For the text-containing cell, return its midpoint in [X, Y] coordinate format. 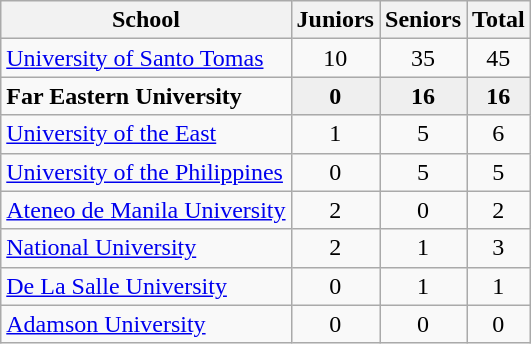
Ateneo de Manila University [146, 210]
10 [335, 58]
University of the East [146, 134]
University of Santo Tomas [146, 58]
Total [499, 20]
School [146, 20]
De La Salle University [146, 286]
Adamson University [146, 324]
35 [424, 58]
Far Eastern University [146, 96]
National University [146, 248]
6 [499, 134]
Seniors [424, 20]
3 [499, 248]
45 [499, 58]
Juniors [335, 20]
University of the Philippines [146, 172]
